Detect which cell encompasses the target text, then output its [x, y] center coordinate. 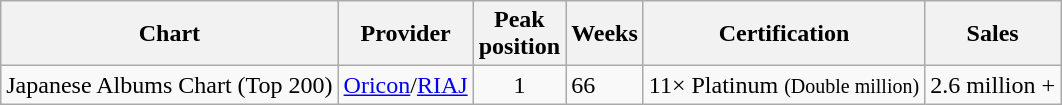
Japanese Albums Chart (Top 200) [170, 85]
Certification [784, 34]
1 [519, 85]
66 [605, 85]
Sales [993, 34]
Oricon/RIAJ [406, 85]
Chart [170, 34]
2.6 million + [993, 85]
11× Platinum (Double million) [784, 85]
Provider [406, 34]
Peakposition [519, 34]
Weeks [605, 34]
